Scan for the cell matching the given text and deliver its (x, y) coordinate at center. 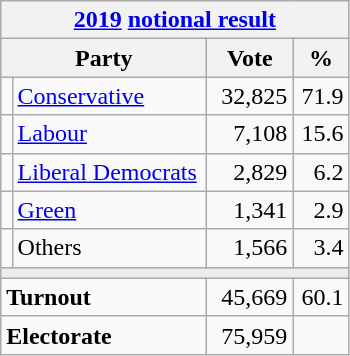
60.1 (321, 297)
Electorate (104, 335)
Conservative (110, 96)
2.9 (321, 210)
1,566 (250, 248)
6.2 (321, 172)
2,829 (250, 172)
Vote (250, 58)
32,825 (250, 96)
2019 notional result (175, 20)
Labour (110, 134)
3.4 (321, 248)
Liberal Democrats (110, 172)
Others (110, 248)
% (321, 58)
71.9 (321, 96)
15.6 (321, 134)
75,959 (250, 335)
7,108 (250, 134)
Party (104, 58)
45,669 (250, 297)
1,341 (250, 210)
Green (110, 210)
Turnout (104, 297)
